Scan for the cell matching the given text and deliver its (x, y) coordinate at center. 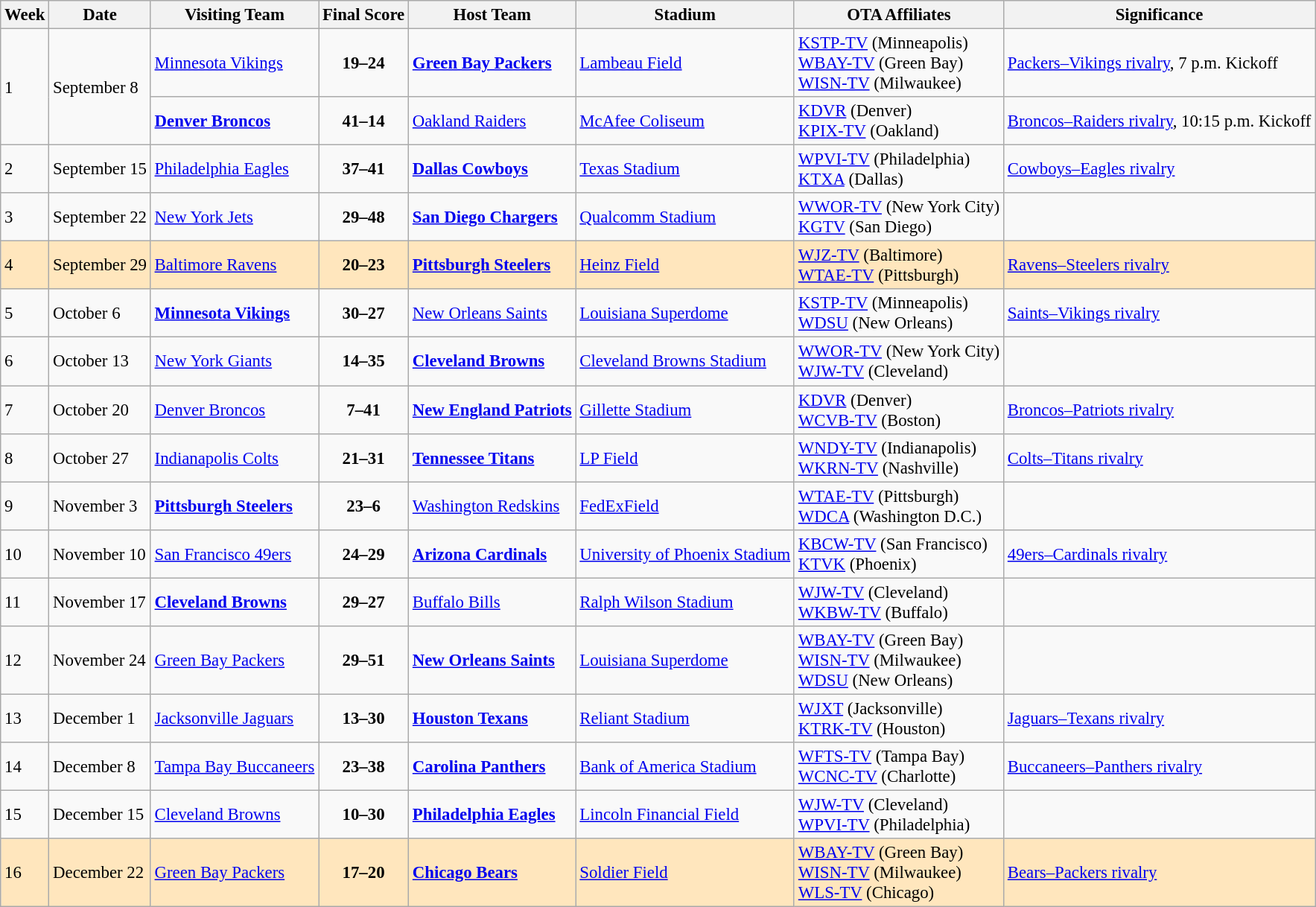
Qualcomm Stadium (685, 217)
Jacksonville Jaguars (234, 718)
4 (25, 265)
29–27 (363, 602)
New England Patriots (493, 410)
October 27 (100, 457)
Packers–Vikings rivalry, 7 p.m. Kickoff (1159, 63)
October 20 (100, 410)
30–27 (363, 313)
KDVR (Denver)WCVB-TV (Boston) (898, 410)
Buffalo Bills (493, 602)
WTAE-TV (Pittsburgh)WDCA (Washington D.C.) (898, 506)
14–35 (363, 362)
Dallas Cowboys (493, 170)
WJW-TV (Cleveland)WPVI-TV (Philadelphia) (898, 815)
Stadium (685, 15)
11 (25, 602)
September 15 (100, 170)
5 (25, 313)
September 22 (100, 217)
Soldier Field (685, 873)
2 (25, 170)
New York Jets (234, 217)
WBAY-TV (Green Bay)WISN-TV (Milwaukee)WDSU (New Orleans) (898, 661)
12 (25, 661)
Buccaneers–Panthers rivalry (1159, 767)
10 (25, 554)
Broncos–Patriots rivalry (1159, 410)
41–14 (363, 121)
New York Giants (234, 362)
Oakland Raiders (493, 121)
Arizona Cardinals (493, 554)
LP Field (685, 457)
9 (25, 506)
San Francisco 49ers (234, 554)
Cleveland Browns Stadium (685, 362)
29–48 (363, 217)
OTA Affiliates (898, 15)
Houston Texans (493, 718)
KBCW-TV (San Francisco)KTVK (Phoenix) (898, 554)
November 10 (100, 554)
37–41 (363, 170)
Host Team (493, 15)
WJXT (Jacksonville)KTRK-TV (Houston) (898, 718)
13–30 (363, 718)
University of Phoenix Stadium (685, 554)
Bank of America Stadium (685, 767)
WBAY-TV (Green Bay)WISN-TV (Milwaukee)WLS-TV (Chicago) (898, 873)
6 (25, 362)
WFTS-TV (Tampa Bay)WCNC-TV (Charlotte) (898, 767)
Indianapolis Colts (234, 457)
Saints–Vikings rivalry (1159, 313)
WWOR-TV (New York City)WJW-TV (Cleveland) (898, 362)
WPVI-TV (Philadelphia)KTXA (Dallas) (898, 170)
November 17 (100, 602)
San Diego Chargers (493, 217)
23–38 (363, 767)
Tennessee Titans (493, 457)
December 15 (100, 815)
17–20 (363, 873)
29–51 (363, 661)
WJW-TV (Cleveland)WKBW-TV (Buffalo) (898, 602)
Visiting Team (234, 15)
3 (25, 217)
23–6 (363, 506)
Chicago Bears (493, 873)
Date (100, 15)
Lincoln Financial Field (685, 815)
December 8 (100, 767)
14 (25, 767)
Colts–Titans rivalry (1159, 457)
7 (25, 410)
Reliant Stadium (685, 718)
Significance (1159, 15)
15 (25, 815)
KSTP-TV (Minneapolis)WDSU (New Orleans) (898, 313)
WJZ-TV (Baltimore)WTAE-TV (Pittsburgh) (898, 265)
December 22 (100, 873)
Heinz Field (685, 265)
Cowboys–Eagles rivalry (1159, 170)
13 (25, 718)
Final Score (363, 15)
November 3 (100, 506)
Broncos–Raiders rivalry, 10:15 p.m. Kickoff (1159, 121)
September 29 (100, 265)
FedExField (685, 506)
24–29 (363, 554)
December 1 (100, 718)
October 6 (100, 313)
KDVR (Denver)KPIX-TV (Oakland) (898, 121)
WWOR-TV (New York City)KGTV (San Diego) (898, 217)
Texas Stadium (685, 170)
1 (25, 87)
McAfee Coliseum (685, 121)
Lambeau Field (685, 63)
Gillette Stadium (685, 410)
19–24 (363, 63)
October 13 (100, 362)
Carolina Panthers (493, 767)
20–23 (363, 265)
7–41 (363, 410)
Tampa Bay Buccaneers (234, 767)
10–30 (363, 815)
Ralph Wilson Stadium (685, 602)
September 8 (100, 87)
Jaguars–Texans rivalry (1159, 718)
Bears–Packers rivalry (1159, 873)
8 (25, 457)
KSTP-TV (Minneapolis)WBAY-TV (Green Bay)WISN-TV (Milwaukee) (898, 63)
Baltimore Ravens (234, 265)
49ers–Cardinals rivalry (1159, 554)
November 24 (100, 661)
21–31 (363, 457)
16 (25, 873)
WNDY-TV (Indianapolis)WKRN-TV (Nashville) (898, 457)
Ravens–Steelers rivalry (1159, 265)
Week (25, 15)
Washington Redskins (493, 506)
